From the cell containing the given text, extract its center point as [x, y] coordinate. 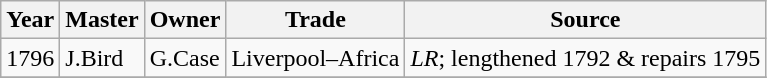
Owner [185, 20]
G.Case [185, 58]
Master [102, 20]
Year [30, 20]
Trade [316, 20]
Liverpool–Africa [316, 58]
Source [586, 20]
LR; lengthened 1792 & repairs 1795 [586, 58]
J.Bird [102, 58]
1796 [30, 58]
